Locate the cell with the specified text and output its [x, y] center coordinate. 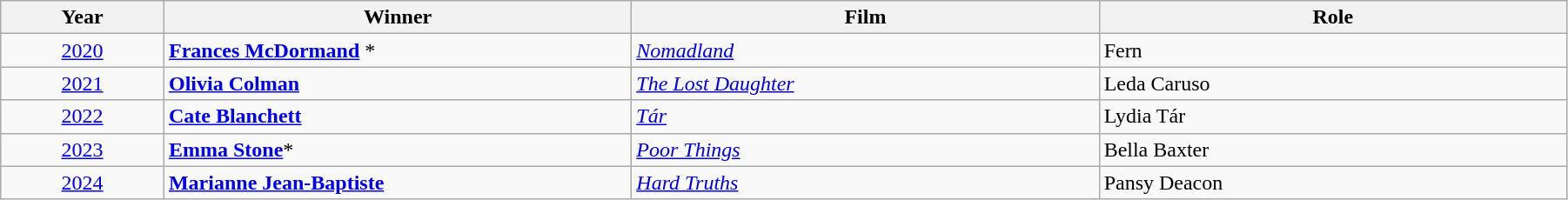
The Lost Daughter [865, 83]
Olivia Colman [397, 83]
Leda Caruso [1333, 83]
Pansy Deacon [1333, 183]
Cate Blanchett [397, 117]
Frances McDormand * [397, 50]
2022 [83, 117]
Poor Things [865, 150]
Fern [1333, 50]
2021 [83, 83]
2023 [83, 150]
2024 [83, 183]
2020 [83, 50]
Role [1333, 17]
Lydia Tár [1333, 117]
Emma Stone* [397, 150]
Year [83, 17]
Hard Truths [865, 183]
Film [865, 17]
Bella Baxter [1333, 150]
Tár [865, 117]
Nomadland [865, 50]
Winner [397, 17]
Marianne Jean-Baptiste [397, 183]
